Return the (x, y) coordinate for the center point of the cell that contains the specified text.  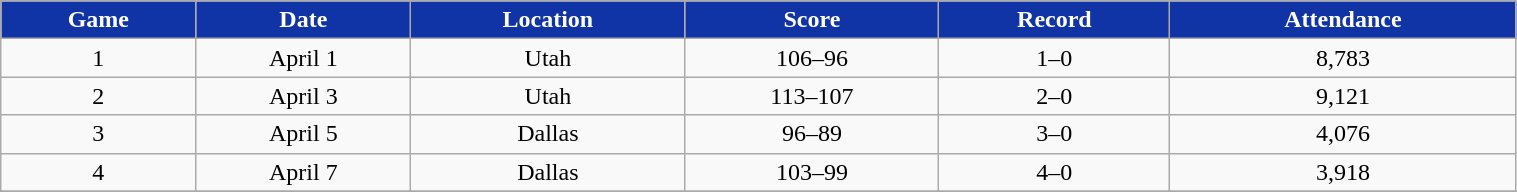
8,783 (1343, 58)
4–0 (1054, 172)
1–0 (1054, 58)
April 5 (304, 134)
3,918 (1343, 172)
3 (98, 134)
Score (812, 20)
April 3 (304, 96)
106–96 (812, 58)
2–0 (1054, 96)
103–99 (812, 172)
1 (98, 58)
Record (1054, 20)
4,076 (1343, 134)
9,121 (1343, 96)
3–0 (1054, 134)
April 7 (304, 172)
April 1 (304, 58)
Location (548, 20)
Game (98, 20)
Attendance (1343, 20)
2 (98, 96)
113–107 (812, 96)
4 (98, 172)
Date (304, 20)
96–89 (812, 134)
